Determine the [x, y] coordinate at the center of the cell enclosing the given text.  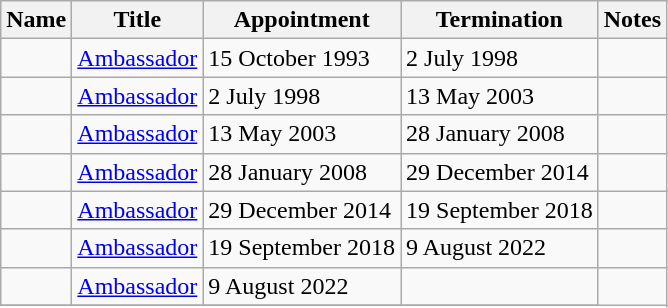
Appointment [302, 20]
Title [138, 20]
15 October 1993 [302, 58]
Name [36, 20]
Notes [632, 20]
Termination [500, 20]
